Detect which cell encompasses the target text, then output its [x, y] center coordinate. 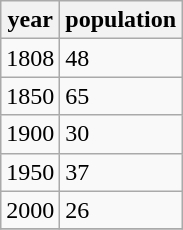
year [30, 20]
26 [121, 210]
1850 [30, 96]
1950 [30, 172]
48 [121, 58]
2000 [30, 210]
1900 [30, 134]
1808 [30, 58]
65 [121, 96]
37 [121, 172]
30 [121, 134]
population [121, 20]
